Locate the cell with the specified text and output its [X, Y] center coordinate. 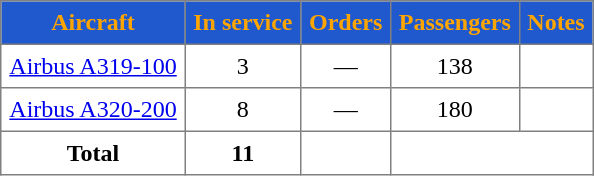
8 [243, 110]
11 [243, 153]
Total [93, 153]
In service [243, 23]
Airbus A320-200 [93, 110]
138 [455, 66]
Passengers [455, 23]
Orders [346, 23]
3 [243, 66]
Notes [556, 23]
180 [455, 110]
Aircraft [93, 23]
Airbus A319-100 [93, 66]
